Scan for the cell matching the given text and deliver its [X, Y] coordinate at center. 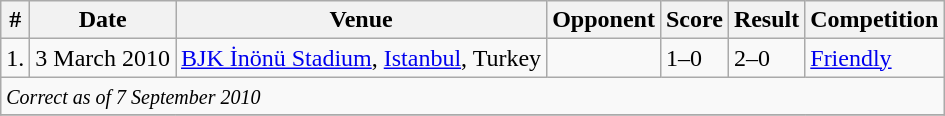
Competition [874, 20]
BJK İnönü Stadium, Istanbul, Turkey [362, 58]
Date [103, 20]
1–0 [694, 58]
Correct as of 7 September 2010 [472, 96]
Score [694, 20]
Venue [362, 20]
1. [16, 58]
Opponent [604, 20]
# [16, 20]
Result [766, 20]
2–0 [766, 58]
Friendly [874, 58]
3 March 2010 [103, 58]
